For the text-containing cell, return its midpoint in [x, y] coordinate format. 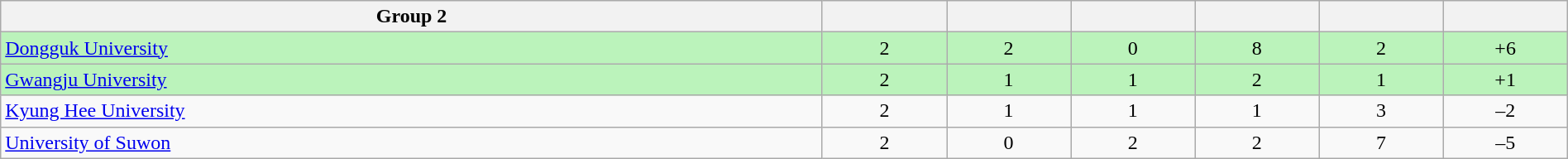
–5 [1505, 142]
Group 2 [412, 17]
+6 [1505, 48]
7 [1381, 142]
Gwangju University [412, 79]
8 [1257, 48]
+1 [1505, 79]
Dongguk University [412, 48]
Kyung Hee University [412, 111]
University of Suwon [412, 142]
3 [1381, 111]
–2 [1505, 111]
